For the text-containing cell, return its midpoint in [X, Y] coordinate format. 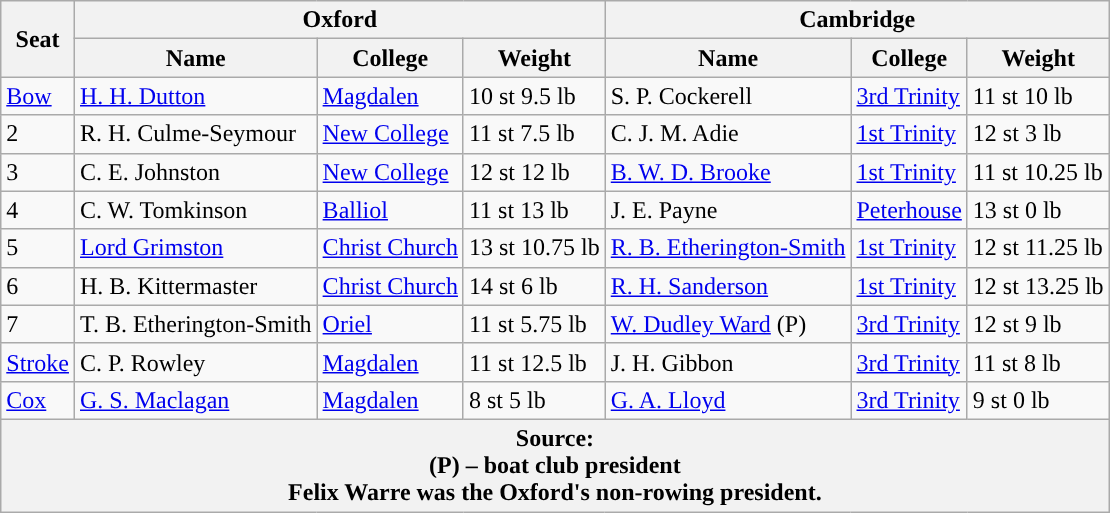
11 st 13 lb [534, 210]
12 st 12 lb [534, 172]
Source:(P) – boat club presidentFelix Warre was the Oxford's non-rowing president. [555, 465]
13 st 10.75 lb [534, 248]
Peterhouse [909, 210]
B. W. D. Brooke [728, 172]
H. B. Kittermaster [196, 286]
G. S. Maclagan [196, 400]
Oxford [340, 20]
Seat [38, 39]
J. H. Gibbon [728, 362]
R. H. Sanderson [728, 286]
Balliol [390, 210]
7 [38, 324]
12 st 3 lb [1038, 134]
R. B. Etherington-Smith [728, 248]
C. P. Rowley [196, 362]
12 st 9 lb [1038, 324]
14 st 6 lb [534, 286]
Cox [38, 400]
5 [38, 248]
J. E. Payne [728, 210]
11 st 10.25 lb [1038, 172]
C. E. Johnston [196, 172]
G. A. Lloyd [728, 400]
8 st 5 lb [534, 400]
11 st 8 lb [1038, 362]
10 st 9.5 lb [534, 96]
12 st 13.25 lb [1038, 286]
2 [38, 134]
Bow [38, 96]
6 [38, 286]
11 st 7.5 lb [534, 134]
Oriel [390, 324]
3 [38, 172]
Lord Grimston [196, 248]
11 st 10 lb [1038, 96]
H. H. Dutton [196, 96]
T. B. Etherington-Smith [196, 324]
C. J. M. Adie [728, 134]
9 st 0 lb [1038, 400]
13 st 0 lb [1038, 210]
C. W. Tomkinson [196, 210]
Stroke [38, 362]
W. Dudley Ward (P) [728, 324]
R. H. Culme-Seymour [196, 134]
4 [38, 210]
11 st 5.75 lb [534, 324]
12 st 11.25 lb [1038, 248]
11 st 12.5 lb [534, 362]
Cambridge [857, 20]
S. P. Cockerell [728, 96]
